From the cell containing the given text, extract its center point as [X, Y] coordinate. 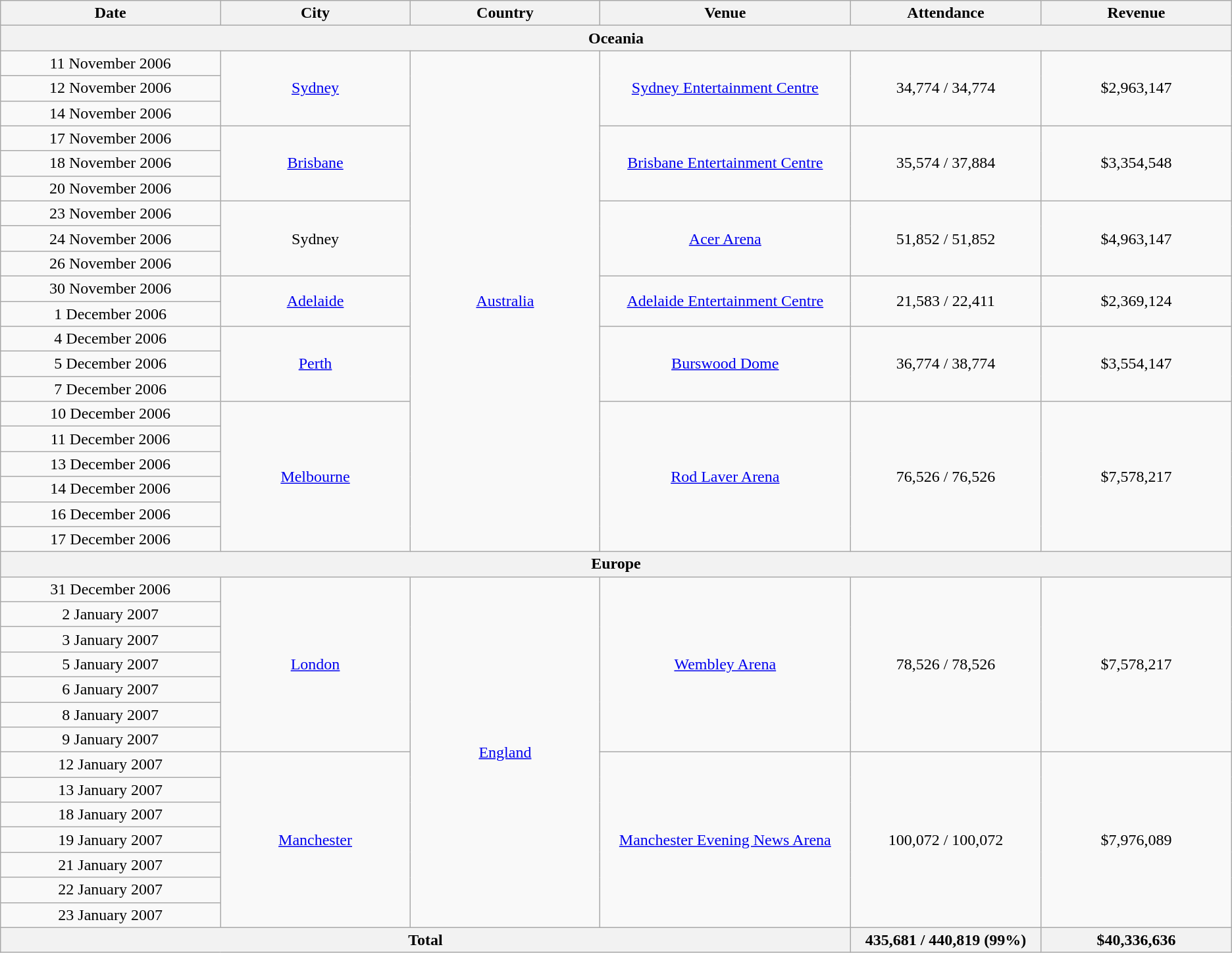
14 December 2006 [111, 489]
11 November 2006 [111, 63]
5 December 2006 [111, 364]
1 December 2006 [111, 314]
18 November 2006 [111, 163]
34,774 / 34,774 [945, 88]
12 November 2006 [111, 88]
30 November 2006 [111, 288]
Europe [616, 564]
51,852 / 51,852 [945, 238]
76,526 / 76,526 [945, 476]
Rod Laver Arena [725, 476]
17 December 2006 [111, 539]
London [315, 664]
Attendance [945, 13]
21,583 / 22,411 [945, 301]
26 November 2006 [111, 263]
Date [111, 13]
8 January 2007 [111, 714]
23 January 2007 [111, 915]
21 January 2007 [111, 865]
Manchester Evening News Arena [725, 840]
Melbourne [315, 476]
2 January 2007 [111, 614]
Acer Arena [725, 238]
$40,336,636 [1137, 940]
24 November 2006 [111, 238]
13 December 2006 [111, 464]
31 December 2006 [111, 589]
Adelaide Entertainment Centre [725, 301]
9 January 2007 [111, 740]
Country [505, 13]
Revenue [1137, 13]
17 November 2006 [111, 138]
78,526 / 78,526 [945, 664]
Wembley Arena [725, 664]
16 December 2006 [111, 514]
12 January 2007 [111, 765]
Brisbane Entertainment Centre [725, 163]
Oceania [616, 38]
Venue [725, 13]
18 January 2007 [111, 815]
13 January 2007 [111, 790]
19 January 2007 [111, 840]
Perth [315, 364]
11 December 2006 [111, 439]
Total [426, 940]
Manchester [315, 840]
35,574 / 37,884 [945, 163]
Brisbane [315, 163]
$3,354,548 [1137, 163]
7 December 2006 [111, 389]
Burswood Dome [725, 364]
$2,963,147 [1137, 88]
435,681 / 440,819 (99%) [945, 940]
10 December 2006 [111, 414]
100,072 / 100,072 [945, 840]
$3,554,147 [1137, 364]
20 November 2006 [111, 188]
22 January 2007 [111, 890]
Adelaide [315, 301]
6 January 2007 [111, 689]
5 January 2007 [111, 664]
23 November 2006 [111, 213]
Australia [505, 301]
$4,963,147 [1137, 238]
England [505, 752]
14 November 2006 [111, 113]
36,774 / 38,774 [945, 364]
4 December 2006 [111, 339]
$2,369,124 [1137, 301]
$7,976,089 [1137, 840]
City [315, 13]
Sydney Entertainment Centre [725, 88]
3 January 2007 [111, 639]
